Scan for the cell matching the given text and deliver its (X, Y) coordinate at center. 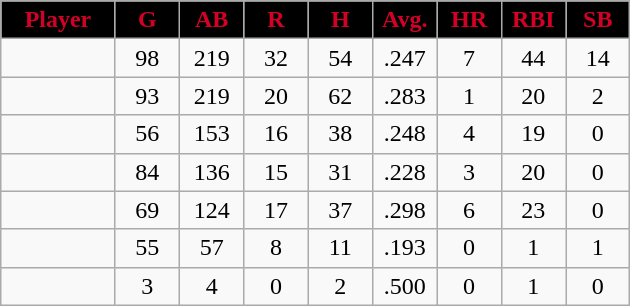
98 (147, 58)
93 (147, 96)
.248 (404, 134)
23 (533, 210)
SB (598, 20)
.298 (404, 210)
69 (147, 210)
62 (340, 96)
.247 (404, 58)
RBI (533, 20)
14 (598, 58)
44 (533, 58)
32 (276, 58)
HR (469, 20)
7 (469, 58)
136 (211, 172)
55 (147, 248)
16 (276, 134)
.193 (404, 248)
R (276, 20)
8 (276, 248)
124 (211, 210)
31 (340, 172)
.283 (404, 96)
37 (340, 210)
38 (340, 134)
11 (340, 248)
57 (211, 248)
84 (147, 172)
15 (276, 172)
56 (147, 134)
G (147, 20)
54 (340, 58)
17 (276, 210)
.228 (404, 172)
153 (211, 134)
Avg. (404, 20)
H (340, 20)
Player (58, 20)
19 (533, 134)
AB (211, 20)
6 (469, 210)
.500 (404, 286)
